Scan for the cell matching the given text and deliver its [x, y] coordinate at center. 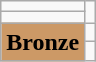
Bronze [43, 42]
